From the cell containing the given text, extract its center point as (x, y) coordinate. 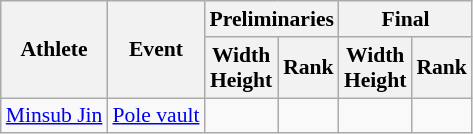
Minsub Jin (54, 116)
Preliminaries (272, 19)
Event (156, 50)
Final (406, 19)
Athlete (54, 50)
Pole vault (156, 116)
